Find where the given text appears and provide that cell's center as (x, y) coordinate. 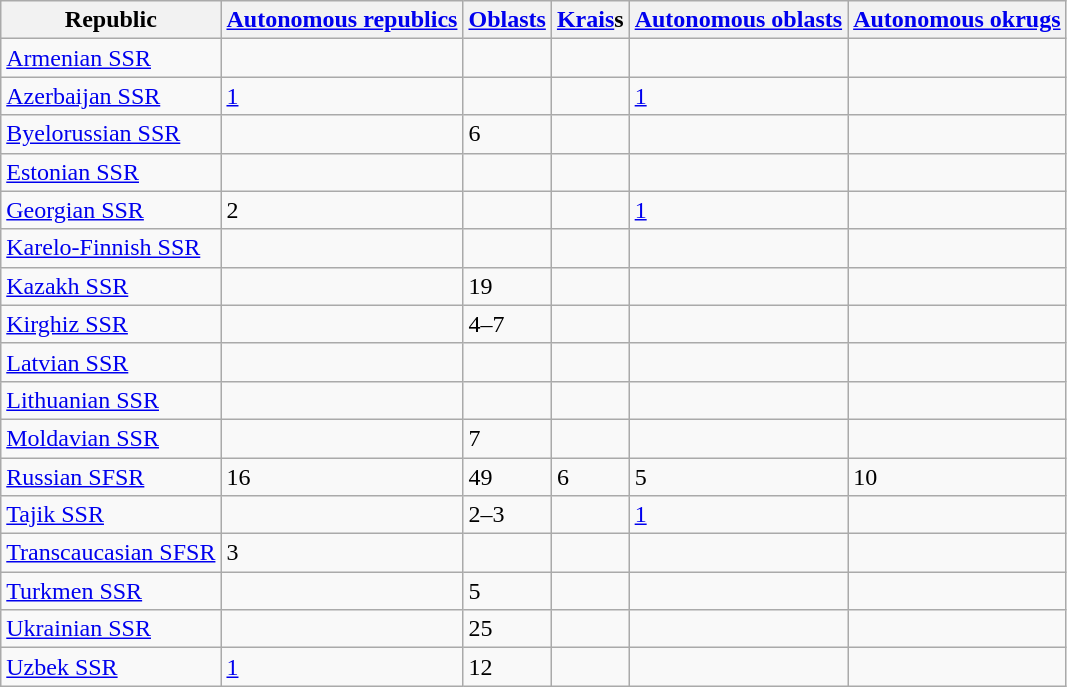
Kirghiz SSR (111, 324)
Azerbaijan SSR (111, 96)
7 (507, 438)
Byelorussian SSR (111, 134)
Autonomous oblasts (738, 20)
Russian SFSR (111, 477)
16 (342, 477)
Kraiss (590, 20)
2 (342, 210)
Estonian SSR (111, 172)
4–7 (507, 324)
Oblasts (507, 20)
25 (507, 629)
Transcaucasian SFSR (111, 553)
Latvian SSR (111, 362)
Ukrainian SSR (111, 629)
19 (507, 286)
12 (507, 667)
Autonomous republics (342, 20)
2–3 (507, 515)
Armenian SSR (111, 58)
Tajik SSR (111, 515)
Turkmen SSR (111, 591)
Republic (111, 20)
Georgian SSR (111, 210)
10 (957, 477)
Lithuanian SSR (111, 400)
Kazakh SSR (111, 286)
3 (342, 553)
Moldavian SSR (111, 438)
Karelo-Finnish SSR (111, 248)
49 (507, 477)
Uzbek SSR (111, 667)
Autonomous okrugs (957, 20)
